From the cell containing the given text, extract its center point as (X, Y) coordinate. 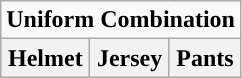
Uniform Combination (121, 20)
Helmet (46, 58)
Pants (204, 58)
Jersey (130, 58)
